Pinpoint the cell where the given text exists, returning its (X, Y) midpoint coordinate. 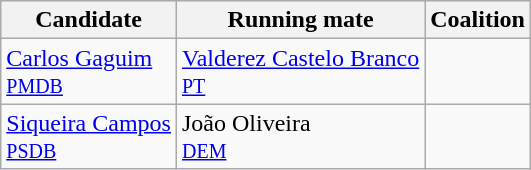
Valderez Castelo BrancoPT (300, 72)
Carlos GaguimPMDB (89, 72)
Running mate (300, 20)
Coalition (478, 20)
João OliveiraDEM (300, 136)
Candidate (89, 20)
Siqueira CamposPSDB (89, 136)
